Determine the [X, Y] coordinate at the center of the cell enclosing the given text.  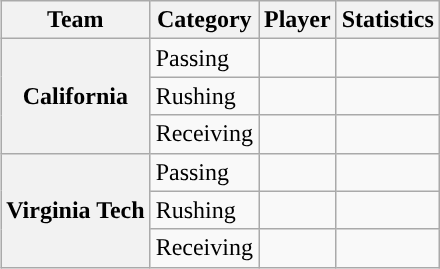
Virginia Tech [76, 210]
Statistics [388, 20]
Team [76, 20]
Category [204, 20]
Player [297, 20]
California [76, 96]
